Provide the [x, y] coordinate of the cell's center where the given text is located.  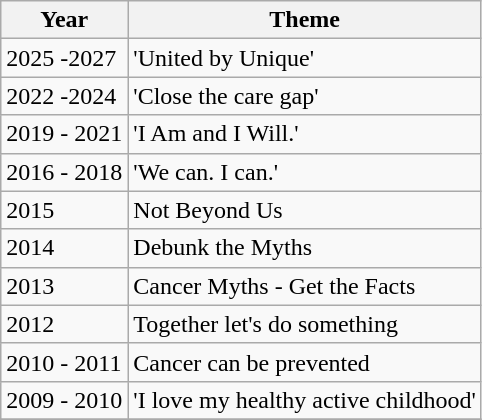
Debunk the Myths [305, 248]
2014 [64, 248]
2009 - 2010 [64, 400]
Together let's do something [305, 324]
2022 -2024 [64, 96]
Not Beyond Us [305, 210]
Year [64, 20]
2013 [64, 286]
2010 - 2011 [64, 362]
'Close the care gap' [305, 96]
Cancer can be prevented [305, 362]
2019 - 2021 [64, 134]
'United by Unique' [305, 58]
2015 [64, 210]
'I love my healthy active childhood' [305, 400]
'We can. I can.' [305, 172]
'I Am and I Will.' [305, 134]
Theme [305, 20]
Cancer Myths - Get the Facts [305, 286]
2016 - 2018 [64, 172]
2025 -2027 [64, 58]
2012 [64, 324]
